Extract the [x, y] coordinate from the center of the cell holding the provided text.  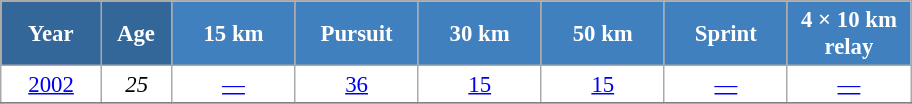
2002 [52, 85]
50 km [602, 34]
15 km [234, 34]
Age [136, 34]
Sprint [726, 34]
30 km [480, 34]
Pursuit [356, 34]
4 × 10 km relay [848, 34]
Year [52, 34]
25 [136, 85]
36 [356, 85]
